Determine the (X, Y) coordinate at the center of the cell enclosing the given text.  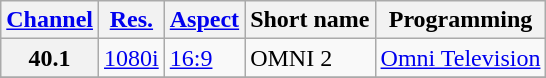
Res. (132, 20)
1080i (132, 58)
Programming (460, 20)
Aspect (204, 20)
OMNI 2 (310, 58)
Omni Television (460, 58)
16:9 (204, 58)
Channel (50, 20)
Short name (310, 20)
40.1 (50, 58)
